Extract the [x, y] coordinate from the center of the cell holding the provided text.  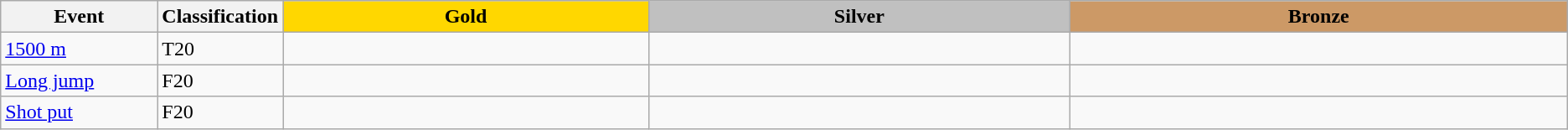
Long jump [79, 81]
Shot put [79, 112]
1500 m [79, 49]
Gold [466, 17]
Classification [220, 17]
Bronze [1318, 17]
T20 [220, 49]
Event [79, 17]
Silver [859, 17]
